Provide the (x, y) coordinate of the cell's center where the given text is located.  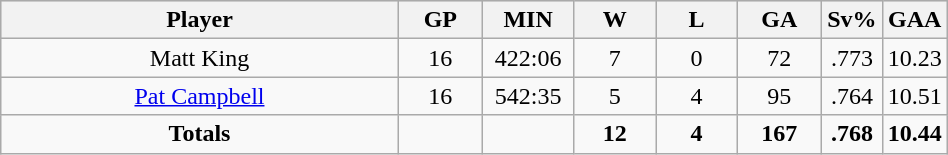
.764 (852, 96)
12 (615, 134)
.773 (852, 58)
W (615, 20)
0 (696, 58)
7 (615, 58)
5 (615, 96)
Totals (200, 134)
Sv% (852, 20)
Player (200, 20)
10.23 (914, 58)
GP (440, 20)
GAA (914, 20)
95 (780, 96)
10.51 (914, 96)
GA (780, 20)
167 (780, 134)
Matt King (200, 58)
MIN (528, 20)
Pat Campbell (200, 96)
422:06 (528, 58)
.768 (852, 134)
72 (780, 58)
542:35 (528, 96)
10.44 (914, 134)
L (696, 20)
